Identify which cell holds the provided text, then report its [X, Y] central coordinate. 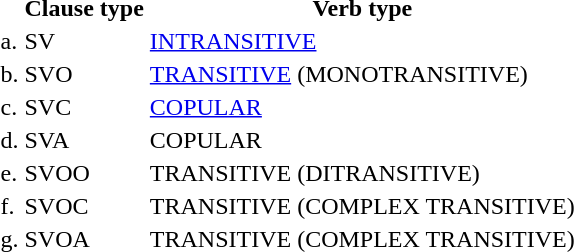
SVO [84, 74]
SVA [84, 140]
SV [84, 41]
SVOO [84, 173]
SVC [84, 107]
SVOC [84, 206]
